Search for the cell housing the specified text and yield its [x, y] center coordinate. 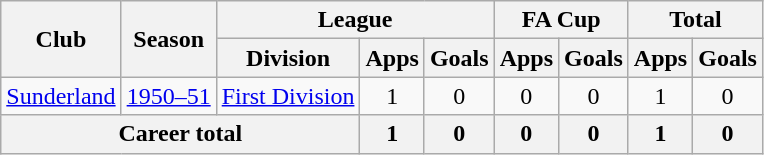
Season [168, 39]
Sunderland [61, 96]
Total [695, 20]
1950–51 [168, 96]
Career total [180, 134]
League [355, 20]
First Division [288, 96]
Club [61, 39]
FA Cup [561, 20]
Division [288, 58]
